Capture the cell that displays the provided text and extract its [x, y] central coordinate. 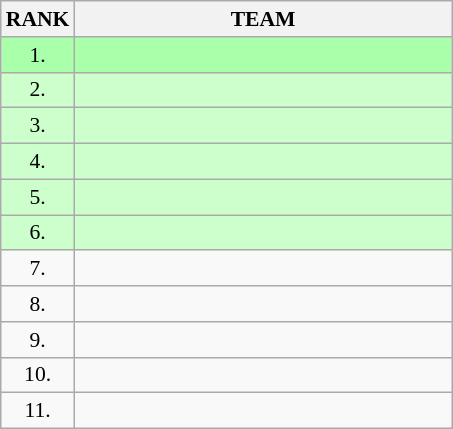
3. [38, 126]
7. [38, 269]
6. [38, 233]
11. [38, 411]
9. [38, 340]
8. [38, 304]
5. [38, 197]
4. [38, 162]
1. [38, 55]
RANK [38, 19]
10. [38, 375]
2. [38, 90]
TEAM [262, 19]
